Identify which cell holds the provided text, then report its (X, Y) central coordinate. 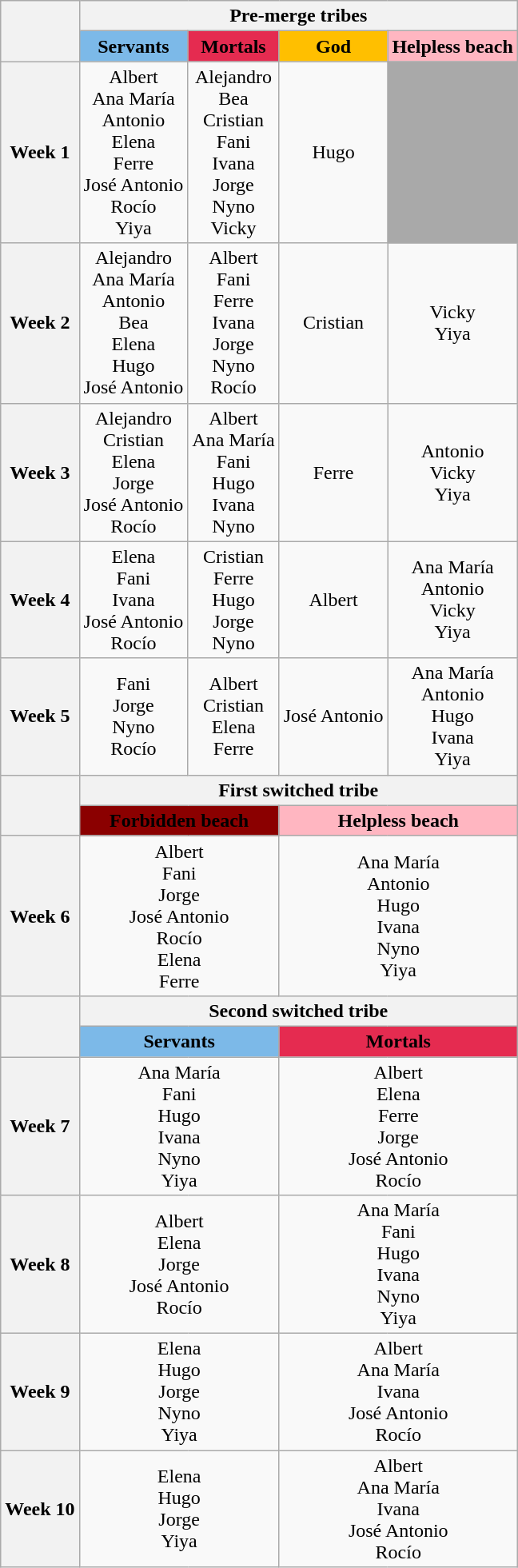
First switched tribe (298, 790)
Week 1 (40, 152)
Week 2 (40, 323)
Week 6 (40, 916)
AlbertAna MaríaFaniHugoIvanaNyno (233, 472)
Week 7 (40, 1126)
AlejandroBeaCristianFaniIvanaJorgeNynoVicky (233, 152)
FaniJorgeNynoRocío (133, 716)
Cristian (333, 323)
Week 8 (40, 1265)
Ferre (333, 472)
AlbertCristianElenaFerre (233, 716)
AntonioVickyYiya (452, 472)
ElenaHugoJorgeYiya (179, 1509)
Ana MaríaAntonioVickyYiya (452, 600)
God (333, 46)
AlbertFaniJorgeJosé AntonioRocíoElenaFerre (179, 916)
José Antonio (333, 716)
CristianFerreHugoJorgeNyno (233, 600)
Week 4 (40, 600)
Second switched tribe (298, 1011)
AlbertElenaJorgeJosé AntonioRocío (179, 1265)
AlejandroCristianElenaJorgeJosé AntonioRocío (133, 472)
AlbertFaniFerreIvanaJorgeNynoRocío (233, 323)
Ana MaríaAntonioHugoIvanaYiya (452, 716)
Week 3 (40, 472)
Pre-merge tribes (298, 16)
Hugo (333, 152)
ElenaHugoJorgeNynoYiya (179, 1392)
Ana MaríaAntonioHugoIvanaNynoYiya (398, 916)
Albert (333, 600)
VickyYiya (452, 323)
Week 10 (40, 1509)
AlbertAna MaríaAntonioElenaFerreJosé AntonioRocíoYiya (133, 152)
AlbertElenaFerreJorgeJosé AntonioRocío (398, 1126)
AlejandroAna MaríaAntonioBeaElenaHugoJosé Antonio (133, 323)
Week 5 (40, 716)
Forbidden beach (179, 820)
ElenaFaniIvanaJosé AntonioRocío (133, 600)
Week 9 (40, 1392)
